Return (x, y) of the center of cell containing provided text 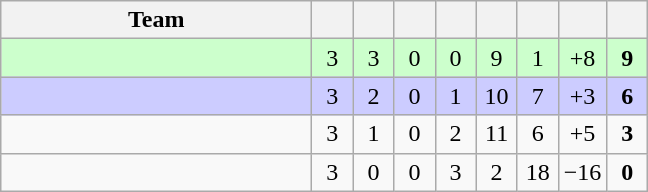
10 (496, 96)
Team (156, 20)
11 (496, 134)
+3 (582, 96)
18 (538, 172)
−16 (582, 172)
+5 (582, 134)
+8 (582, 58)
7 (538, 96)
